Determine the [X, Y] coordinate at the center of the cell enclosing the given text.  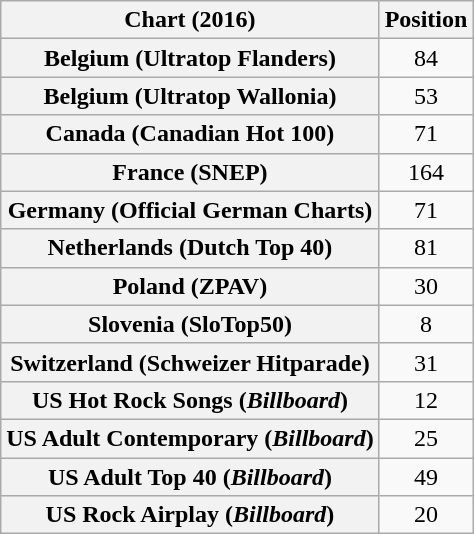
81 [426, 248]
164 [426, 172]
30 [426, 286]
Chart (2016) [190, 20]
US Hot Rock Songs (Billboard) [190, 400]
Belgium (Ultratop Flanders) [190, 58]
US Adult Top 40 (Billboard) [190, 477]
Netherlands (Dutch Top 40) [190, 248]
20 [426, 515]
Poland (ZPAV) [190, 286]
12 [426, 400]
53 [426, 96]
Germany (Official German Charts) [190, 210]
US Rock Airplay (Billboard) [190, 515]
Canada (Canadian Hot 100) [190, 134]
US Adult Contemporary (Billboard) [190, 438]
8 [426, 324]
France (SNEP) [190, 172]
Position [426, 20]
Slovenia (SloTop50) [190, 324]
Belgium (Ultratop Wallonia) [190, 96]
49 [426, 477]
84 [426, 58]
31 [426, 362]
Switzerland (Schweizer Hitparade) [190, 362]
25 [426, 438]
